Scan for the cell matching the given text and deliver its [x, y] coordinate at center. 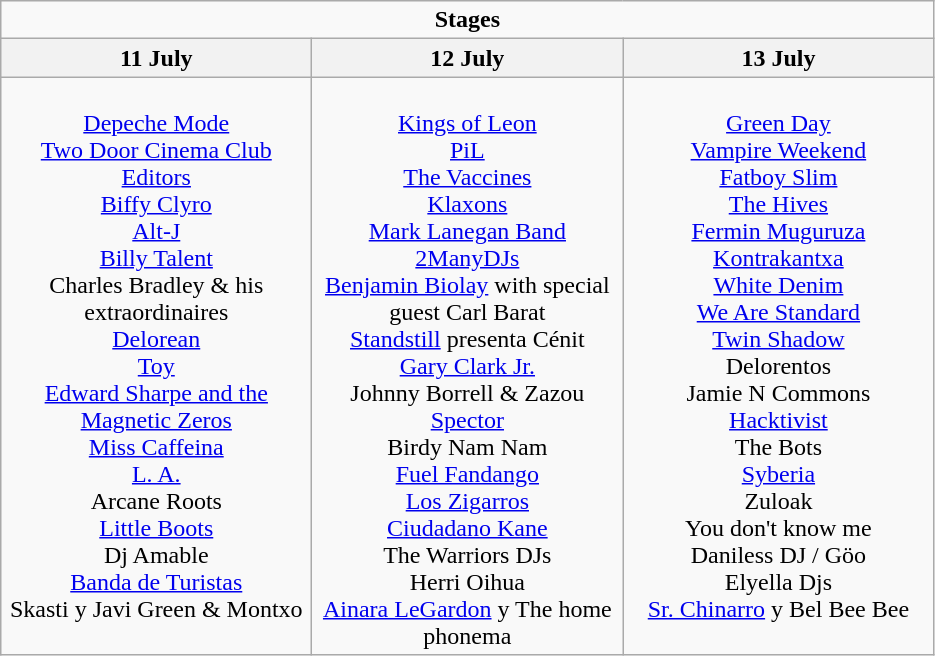
11 July [156, 58]
Stages [468, 20]
13 July [778, 58]
12 July [468, 58]
